Capture the cell that displays the provided text and extract its [x, y] central coordinate. 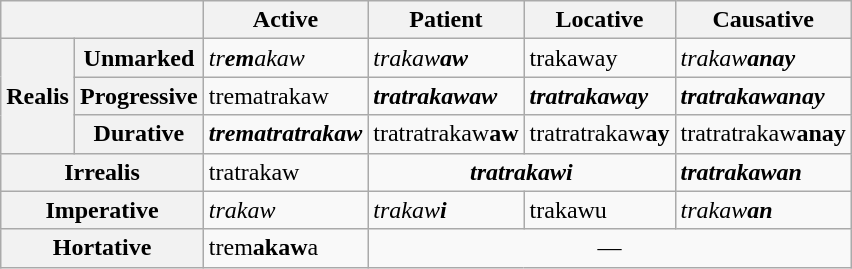
trematrakaw [285, 96]
tratrakaway [600, 96]
Imperative [102, 210]
Progressive [138, 96]
Patient [446, 20]
trematratrakaw [285, 134]
Durative [138, 134]
Hortative [102, 248]
Locative [600, 20]
Realis [38, 96]
tratrakawaw [446, 96]
trakawanay [763, 58]
tratratrakaway [600, 134]
Active [285, 20]
tratrakawi [522, 172]
trakaway [600, 58]
— [610, 248]
trakawi [446, 210]
trakawan [763, 210]
trakawaw [446, 58]
tremakaw [285, 58]
tratrakawan [763, 172]
trakaw [285, 210]
Unmarked [138, 58]
Irrealis [102, 172]
tratratrakawaw [446, 134]
tremakawa [285, 248]
tratrakawanay [763, 96]
tratrakaw [285, 172]
Causative [763, 20]
trakawu [600, 210]
tratratrakawanay [763, 134]
